Return the (x, y) coordinate for the center point of the cell that contains the specified text.  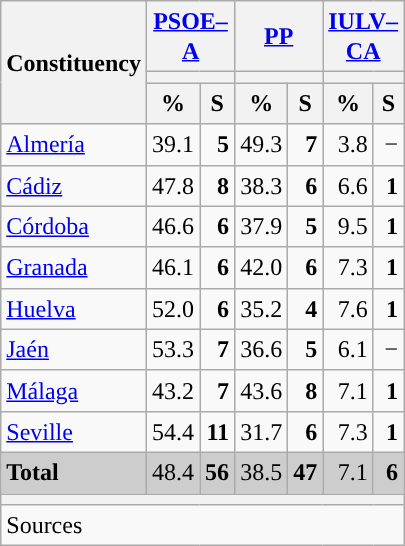
36.6 (262, 350)
46.6 (172, 226)
3.8 (348, 144)
Total (74, 472)
38.3 (262, 186)
Almería (74, 144)
43.6 (262, 390)
49.3 (262, 144)
39.1 (172, 144)
Huelva (74, 308)
42.0 (262, 268)
Sources (202, 526)
PSOE–A (190, 36)
IULV–CA (364, 36)
Jaén (74, 350)
56 (218, 472)
47.8 (172, 186)
35.2 (262, 308)
11 (218, 432)
9.5 (348, 226)
PP (279, 36)
46.1 (172, 268)
4 (306, 308)
48.4 (172, 472)
52.0 (172, 308)
Constituency (74, 62)
47 (306, 472)
Granada (74, 268)
54.4 (172, 432)
38.5 (262, 472)
43.2 (172, 390)
7.6 (348, 308)
Córdoba (74, 226)
Seville (74, 432)
Cádiz (74, 186)
Málaga (74, 390)
37.9 (262, 226)
53.3 (172, 350)
31.7 (262, 432)
6.6 (348, 186)
6.1 (348, 350)
